Locate the cell with the specified text and output its (X, Y) center coordinate. 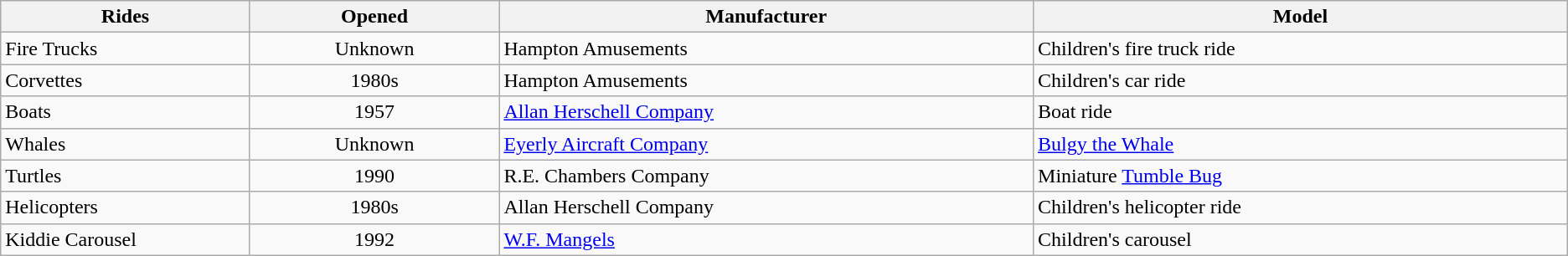
1990 (374, 176)
1992 (374, 239)
Helicopters (126, 207)
Children's helicopter ride (1301, 207)
Boat ride (1301, 112)
Children's fire truck ride (1301, 49)
Boats (126, 112)
Miniature Tumble Bug (1301, 176)
Model (1301, 17)
Rides (126, 17)
Turtles (126, 176)
Whales (126, 144)
Manufacturer (766, 17)
Opened (374, 17)
Bulgy the Whale (1301, 144)
Eyerly Aircraft Company (766, 144)
Kiddie Carousel (126, 239)
W.F. Mangels (766, 239)
R.E. Chambers Company (766, 176)
1957 (374, 112)
Corvettes (126, 80)
Fire Trucks (126, 49)
Children's car ride (1301, 80)
Children's carousel (1301, 239)
